Locate the cell with the specified text and output its (x, y) center coordinate. 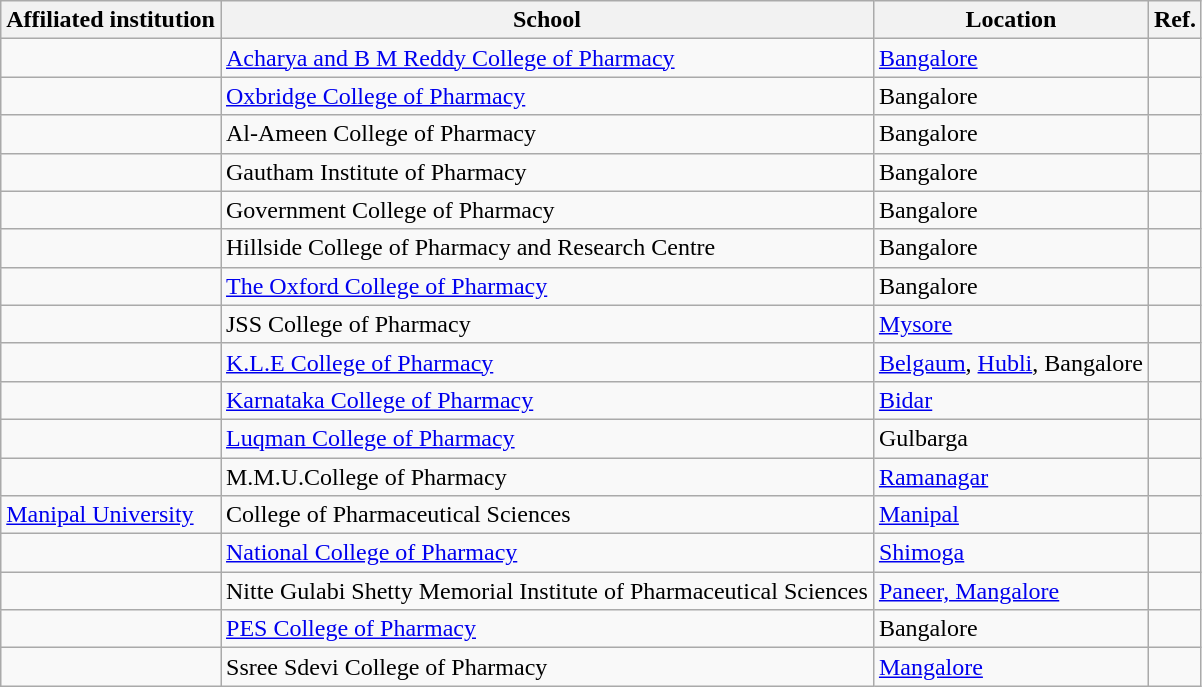
JSS College of Pharmacy (546, 324)
Manipal University (111, 515)
Hillside College of Pharmacy and Research Centre (546, 248)
Paneer, Mangalore (1010, 591)
National College of Pharmacy (546, 553)
Ssree Sdevi College of Pharmacy (546, 667)
Gautham Institute of Pharmacy (546, 172)
Mysore (1010, 324)
Bidar (1010, 400)
The Oxford College of Pharmacy (546, 286)
Location (1010, 20)
M.M.U.College of Pharmacy (546, 477)
Mangalore (1010, 667)
Manipal (1010, 515)
Government College of Pharmacy (546, 210)
Karnataka College of Pharmacy (546, 400)
Affiliated institution (111, 20)
College of Pharmaceutical Sciences (546, 515)
K.L.E College of Pharmacy (546, 362)
Acharya and B M Reddy College of Pharmacy (546, 58)
Ref. (1174, 20)
School (546, 20)
Oxbridge College of Pharmacy (546, 96)
PES College of Pharmacy (546, 629)
Belgaum, Hubli, Bangalore (1010, 362)
Luqman College of Pharmacy (546, 438)
Ramanagar (1010, 477)
Al-Ameen College of Pharmacy (546, 134)
Gulbarga (1010, 438)
Nitte Gulabi Shetty Memorial Institute of Pharmaceutical Sciences (546, 591)
Shimoga (1010, 553)
